Scan for the cell matching the given text and deliver its (x, y) coordinate at center. 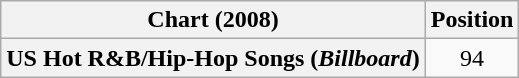
Position (472, 20)
Chart (2008) (213, 20)
94 (472, 58)
US Hot R&B/Hip-Hop Songs (Billboard) (213, 58)
